Pinpoint the cell where the given text exists, returning its (X, Y) midpoint coordinate. 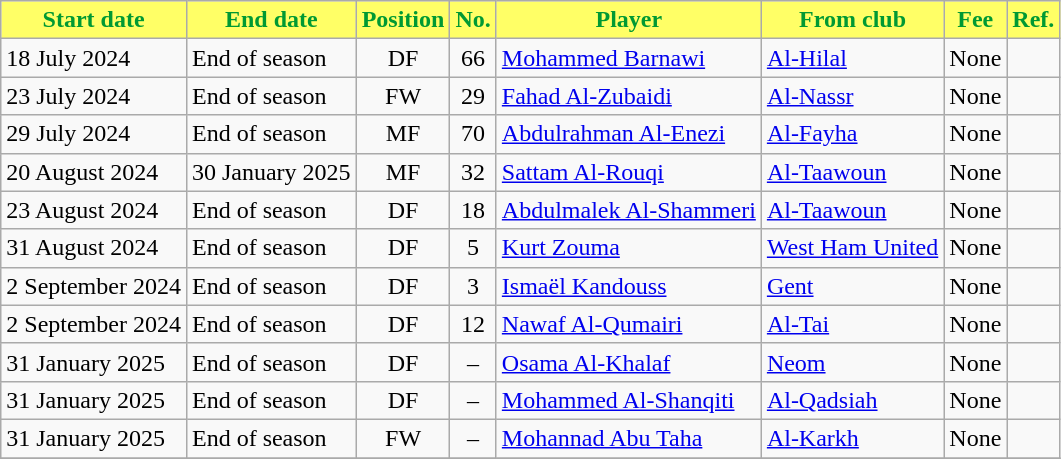
Al-Fayha (852, 134)
Abdulrahman Al-Enezi (628, 134)
30 January 2025 (271, 172)
Al-Tai (852, 324)
Osama Al-Khalaf (628, 362)
18 (473, 210)
West Ham United (852, 248)
29 July 2024 (94, 134)
Abdulmalek Al-Shammeri (628, 210)
Neom (852, 362)
12 (473, 324)
Kurt Zouma (628, 248)
Mohannad Abu Taha (628, 438)
70 (473, 134)
18 July 2024 (94, 58)
Start date (94, 20)
20 August 2024 (94, 172)
66 (473, 58)
Mohammed Barnawi (628, 58)
End date (271, 20)
Position (403, 20)
31 August 2024 (94, 248)
Al-Karkh (852, 438)
23 August 2024 (94, 210)
5 (473, 248)
Gent (852, 286)
23 July 2024 (94, 96)
Nawaf Al-Qumairi (628, 324)
Al-Qadsiah (852, 400)
Al-Nassr (852, 96)
29 (473, 96)
Player (628, 20)
Al-Hilal (852, 58)
From club (852, 20)
No. (473, 20)
Mohammed Al-Shanqiti (628, 400)
Ismaël Kandouss (628, 286)
Fee (976, 20)
32 (473, 172)
Fahad Al-Zubaidi (628, 96)
3 (473, 286)
Sattam Al-Rouqi (628, 172)
Ref. (1034, 20)
